Extract the [X, Y] coordinate from the center of the cell holding the provided text.  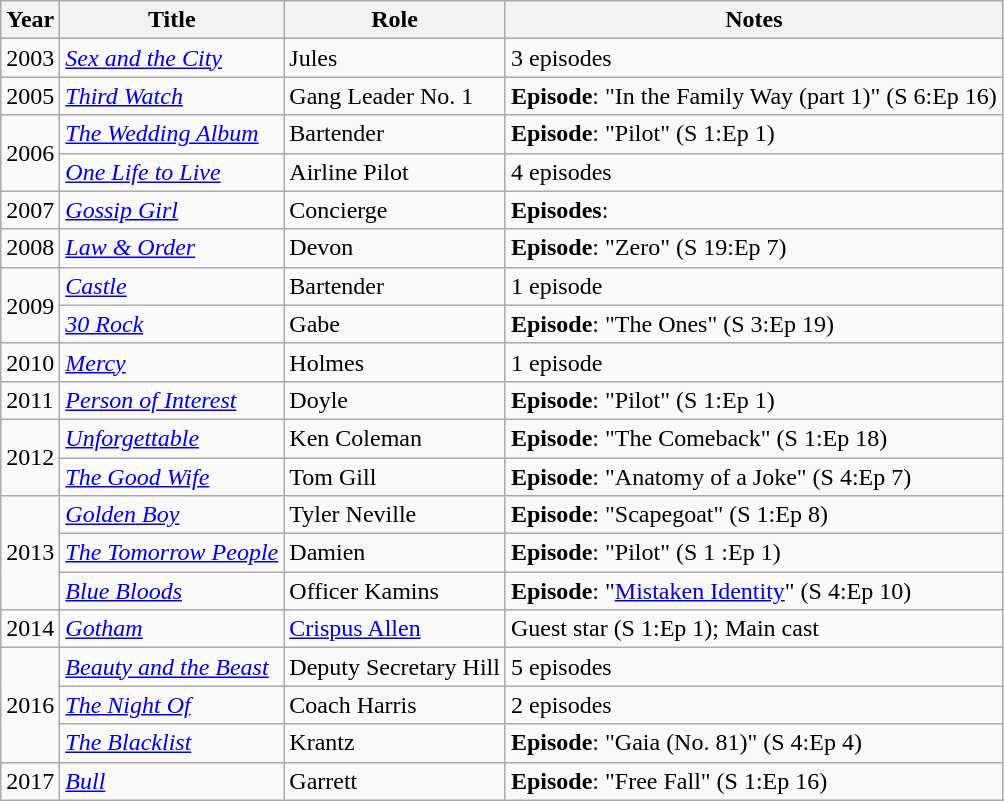
One Life to Live [172, 172]
Holmes [395, 362]
Episode: "Zero" (S 19:Ep 7) [754, 248]
Episode: "Scapegoat" (S 1:Ep 8) [754, 515]
2016 [30, 705]
Concierge [395, 210]
3 episodes [754, 58]
Airline Pilot [395, 172]
Person of Interest [172, 400]
Jules [395, 58]
Blue Bloods [172, 591]
Episode: "Pilot" (S 1 :Ep 1) [754, 553]
The Wedding Album [172, 134]
Episodes: [754, 210]
Tyler Neville [395, 515]
Gang Leader No. 1 [395, 96]
Episode: "The Ones" (S 3:Ep 19) [754, 324]
The Blacklist [172, 743]
Episode: "In the Family Way (part 1)" (S 6:Ep 16) [754, 96]
Title [172, 20]
2011 [30, 400]
The Good Wife [172, 477]
30 Rock [172, 324]
Crispus Allen [395, 629]
Gabe [395, 324]
Golden Boy [172, 515]
4 episodes [754, 172]
2005 [30, 96]
Gossip Girl [172, 210]
2006 [30, 153]
Unforgettable [172, 438]
Officer Kamins [395, 591]
2017 [30, 781]
Krantz [395, 743]
Doyle [395, 400]
Episode: "Anatomy of a Joke" (S 4:Ep 7) [754, 477]
Damien [395, 553]
2 episodes [754, 705]
Episode: "Mistaken Identity" (S 4:Ep 10) [754, 591]
Year [30, 20]
Sex and the City [172, 58]
Castle [172, 286]
Role [395, 20]
The Night Of [172, 705]
Gotham [172, 629]
The Tomorrow People [172, 553]
Bull [172, 781]
Devon [395, 248]
2010 [30, 362]
Guest star (S 1:Ep 1); Main cast [754, 629]
Coach Harris [395, 705]
2008 [30, 248]
Beauty and the Beast [172, 667]
2003 [30, 58]
Notes [754, 20]
Tom Gill [395, 477]
Deputy Secretary Hill [395, 667]
Mercy [172, 362]
2007 [30, 210]
2014 [30, 629]
Episode: "Gaia (No. 81)" (S 4:Ep 4) [754, 743]
Law & Order [172, 248]
Ken Coleman [395, 438]
2009 [30, 305]
Third Watch [172, 96]
2013 [30, 553]
Garrett [395, 781]
2012 [30, 457]
Episode: "Free Fall" (S 1:Ep 16) [754, 781]
Episode: "The Comeback" (S 1:Ep 18) [754, 438]
5 episodes [754, 667]
